Find where the given text appears and provide that cell's center as [x, y] coordinate. 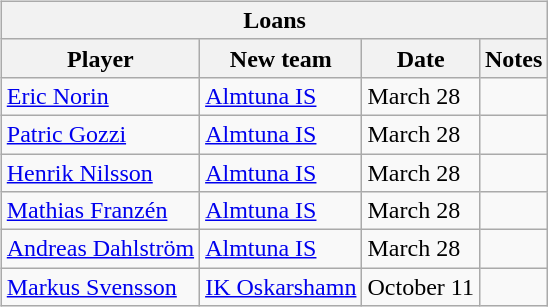
Patric Gozzi [100, 134]
Mathias Franzén [100, 211]
New team [281, 58]
Markus Svensson [100, 287]
Henrik Nilsson [100, 173]
Date [420, 58]
Andreas Dahlström [100, 249]
Loans [274, 20]
IK Oskarshamn [281, 287]
Eric Norin [100, 96]
October 11 [420, 287]
Notes [513, 58]
Player [100, 58]
